Pinpoint the cell where the given text exists, returning its [X, Y] midpoint coordinate. 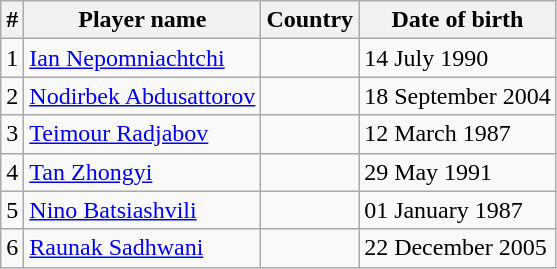
6 [12, 248]
Ian Nepomniachtchi [142, 58]
01 January 1987 [458, 210]
Country [310, 20]
2 [12, 96]
12 March 1987 [458, 134]
22 December 2005 [458, 248]
Tan Zhongyi [142, 172]
29 May 1991 [458, 172]
1 [12, 58]
# [12, 20]
14 July 1990 [458, 58]
3 [12, 134]
5 [12, 210]
18 September 2004 [458, 96]
Nodirbek Abdusattorov [142, 96]
Nino Batsiashvili [142, 210]
Date of birth [458, 20]
Player name [142, 20]
4 [12, 172]
Teimour Radjabov [142, 134]
Raunak Sadhwani [142, 248]
